Extract the [X, Y] coordinate from the center of the cell holding the provided text.  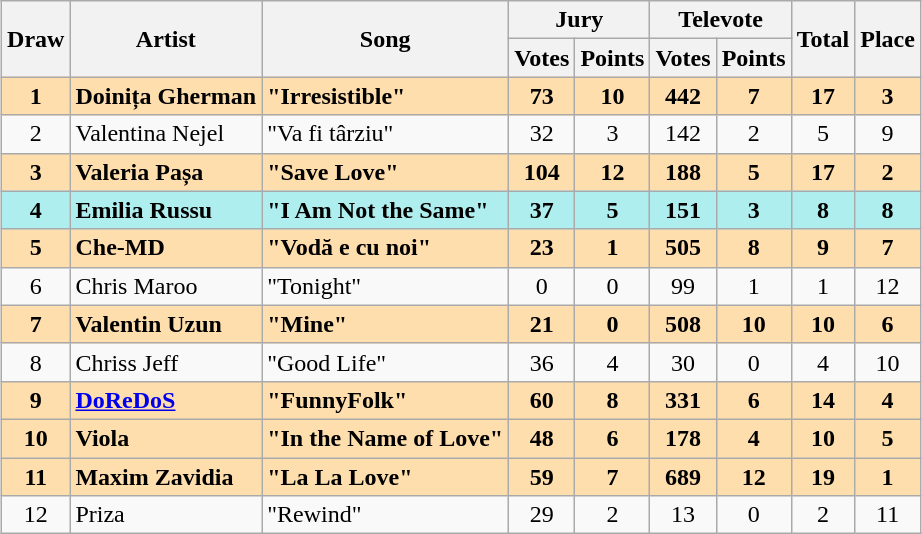
99 [683, 286]
"Va fi târziu" [386, 134]
Place [888, 39]
36 [542, 362]
23 [542, 248]
Valentin Uzun [166, 324]
Maxim Zavidia [166, 477]
"Vodă e cu noi" [386, 248]
Jury [580, 20]
Televote [720, 20]
Che-MD [166, 248]
"I Am Not the Same" [386, 210]
Artist [166, 39]
13 [683, 515]
505 [683, 248]
"Mine" [386, 324]
Viola [166, 438]
Chriss Jeff [166, 362]
"Save Love" [386, 172]
178 [683, 438]
14 [823, 400]
Draw [36, 39]
"Rewind" [386, 515]
508 [683, 324]
30 [683, 362]
48 [542, 438]
59 [542, 477]
689 [683, 477]
37 [542, 210]
"La La Love" [386, 477]
21 [542, 324]
151 [683, 210]
188 [683, 172]
"Irresistible" [386, 96]
"FunnyFolk" [386, 400]
Valentina Nejel [166, 134]
"In the Name of Love" [386, 438]
60 [542, 400]
442 [683, 96]
142 [683, 134]
32 [542, 134]
DoReDoS [166, 400]
29 [542, 515]
Emilia Russu [166, 210]
Priza [166, 515]
Chris Maroo [166, 286]
73 [542, 96]
104 [542, 172]
Valeria Pașa [166, 172]
331 [683, 400]
Doinița Gherman [166, 96]
"Tonight" [386, 286]
19 [823, 477]
Total [823, 39]
Song [386, 39]
"Good Life" [386, 362]
